From the cell containing the given text, extract its center point as (x, y) coordinate. 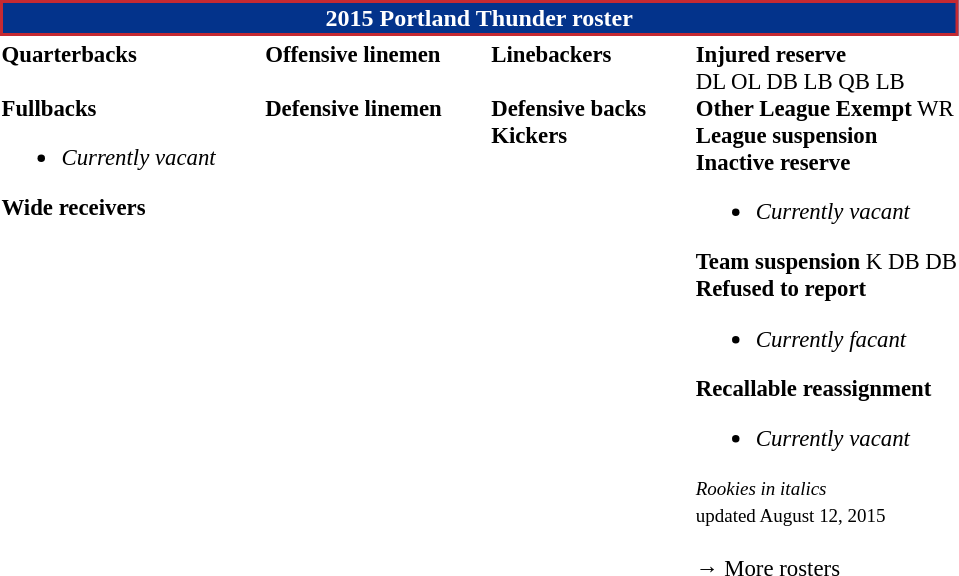
2015 Portland Thunder roster (479, 18)
